Scan for the cell matching the given text and deliver its (x, y) coordinate at center. 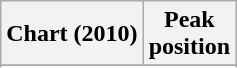
Peakposition (189, 34)
Chart (2010) (72, 34)
